Scan for the cell matching the given text and deliver its (X, Y) coordinate at center. 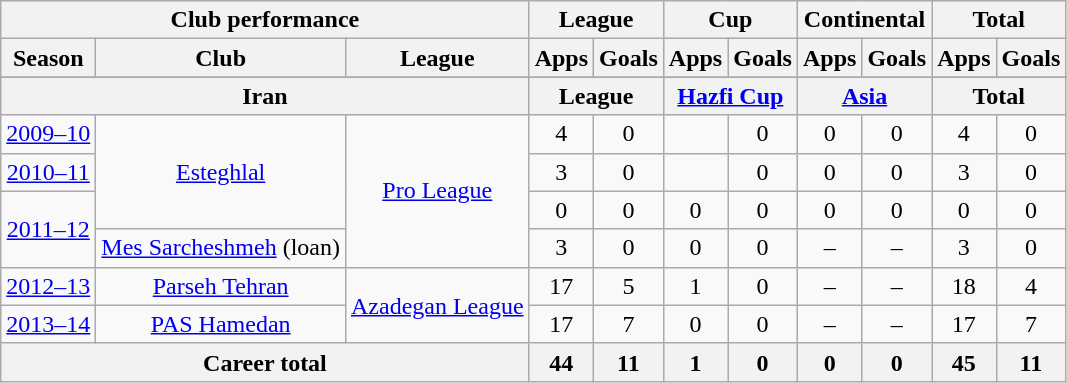
2010–11 (48, 172)
2009–10 (48, 134)
2011–12 (48, 229)
Club performance (265, 20)
Club (221, 58)
45 (964, 362)
44 (561, 362)
Esteghlal (221, 172)
Hazfi Cup (730, 96)
Asia (864, 96)
2012–13 (48, 286)
Iran (265, 96)
PAS Hamedan (221, 324)
18 (964, 286)
Parseh Tehran (221, 286)
Cup (730, 20)
Azadegan League (437, 305)
Season (48, 58)
Pro League (437, 191)
2013–14 (48, 324)
5 (629, 286)
Mes Sarcheshmeh (loan) (221, 248)
Career total (265, 362)
Continental (864, 20)
